From the cell containing the given text, extract its center point as [x, y] coordinate. 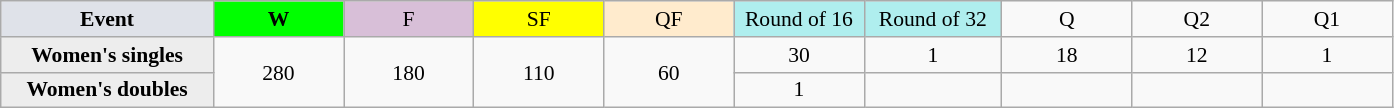
Q1 [1327, 19]
12 [1197, 55]
SF [539, 19]
Round of 32 [933, 19]
180 [409, 72]
30 [799, 55]
Q2 [1197, 19]
60 [669, 72]
110 [539, 72]
W [278, 19]
Women's singles [108, 55]
F [409, 19]
Women's doubles [108, 90]
QF [669, 19]
Round of 16 [799, 19]
280 [278, 72]
Event [108, 19]
18 [1067, 55]
Q [1067, 19]
